Find where the given text appears and provide that cell's center as [x, y] coordinate. 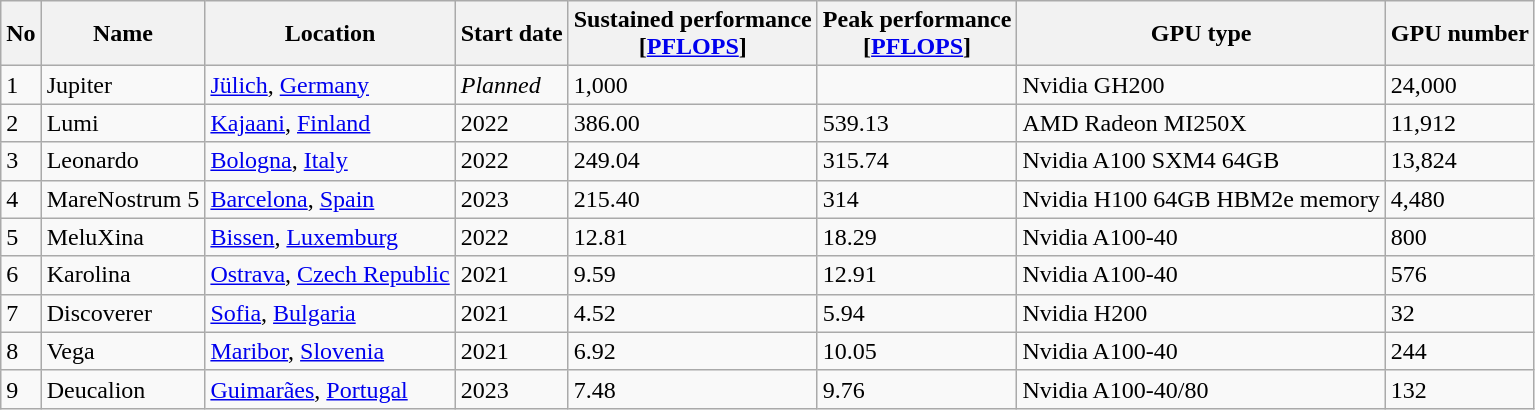
314 [917, 199]
Bologna, Italy [330, 161]
7.48 [692, 389]
Planned [512, 85]
539.13 [917, 123]
Deucalion [123, 389]
Barcelona, Spain [330, 199]
8 [21, 351]
576 [1460, 275]
9 [21, 389]
Guimarães, Portugal [330, 389]
215.40 [692, 199]
GPU type [1201, 34]
1,000 [692, 85]
249.04 [692, 161]
Sustained performance[PFLOPS] [692, 34]
Jupiter [123, 85]
Nvidia A100-40/80 [1201, 389]
Kajaani, Finland [330, 123]
Discoverer [123, 313]
Nvidia A100 SXM4 64GB [1201, 161]
9.59 [692, 275]
12.91 [917, 275]
6.92 [692, 351]
9.76 [917, 389]
Bissen, Luxemburg [330, 237]
4 [21, 199]
386.00 [692, 123]
5.94 [917, 313]
132 [1460, 389]
Lumi [123, 123]
13,824 [1460, 161]
Jülich, Germany [330, 85]
11,912 [1460, 123]
MareNostrum 5 [123, 199]
Sofia, Bulgaria [330, 313]
6 [21, 275]
5 [21, 237]
4.52 [692, 313]
4,480 [1460, 199]
Nvidia H200 [1201, 313]
18.29 [917, 237]
Peak performance[PFLOPS] [917, 34]
Location [330, 34]
244 [1460, 351]
Start date [512, 34]
Nvidia H100 64GB HBM2e memory [1201, 199]
Leonardo [123, 161]
Karolina [123, 275]
AMD Radeon MI250X [1201, 123]
Name [123, 34]
12.81 [692, 237]
Nvidia GH200 [1201, 85]
MeluXina [123, 237]
7 [21, 313]
800 [1460, 237]
10.05 [917, 351]
32 [1460, 313]
2 [21, 123]
3 [21, 161]
No [21, 34]
Vega [123, 351]
Ostrava, Czech Republic [330, 275]
1 [21, 85]
GPU number [1460, 34]
Maribor, Slovenia [330, 351]
315.74 [917, 161]
24,000 [1460, 85]
